Pinpoint the cell where the given text exists, returning its [X, Y] midpoint coordinate. 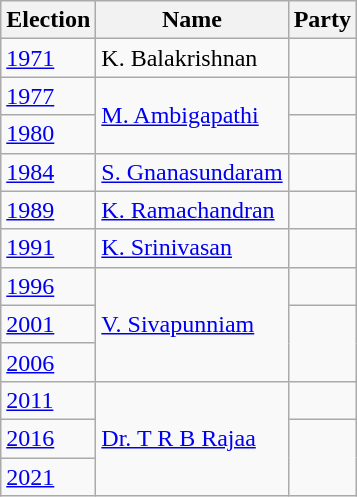
2011 [48, 400]
V. Sivapunniam [192, 324]
1991 [48, 248]
K. Srinivasan [192, 248]
2006 [48, 362]
Election [48, 20]
2016 [48, 438]
K. Balakrishnan [192, 58]
Name [192, 20]
S. Gnanasundaram [192, 172]
Dr. T R B Rajaa [192, 438]
1996 [48, 286]
1971 [48, 58]
2021 [48, 477]
1989 [48, 210]
2001 [48, 324]
1984 [48, 172]
1977 [48, 96]
Party [322, 20]
1980 [48, 134]
M. Ambigapathi [192, 115]
K. Ramachandran [192, 210]
